Return the [x, y] coordinate for the center point of the cell that contains the specified text.  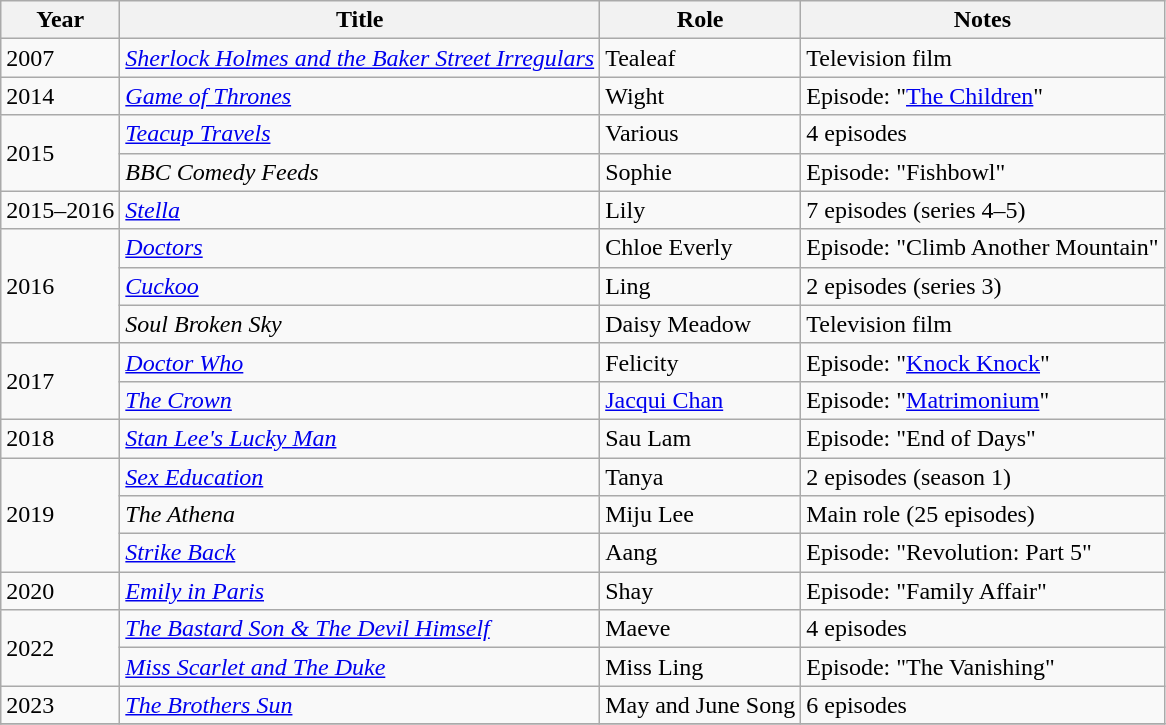
Main role (25 episodes) [982, 515]
Lily [700, 210]
Ling [700, 286]
Episode: "Matrimonium" [982, 400]
Sophie [700, 172]
The Bastard Son & The Devil Himself [360, 629]
Episode: "End of Days" [982, 438]
Teacup Travels [360, 134]
7 episodes (series 4–5) [982, 210]
Sau Lam [700, 438]
Chloe Everly [700, 248]
Year [60, 20]
Role [700, 20]
2016 [60, 286]
Notes [982, 20]
6 episodes [982, 705]
May and June Song [700, 705]
Game of Thrones [360, 96]
Stella [360, 210]
Emily in Paris [360, 591]
Tanya [700, 477]
2 episodes (season 1) [982, 477]
Jacqui Chan [700, 400]
Various [700, 134]
2023 [60, 705]
Tealeaf [700, 58]
2 episodes (series 3) [982, 286]
Strike Back [360, 553]
2015–2016 [60, 210]
Aang [700, 553]
Episode: "The Vanishing" [982, 667]
Miss Ling [700, 667]
Sex Education [360, 477]
2018 [60, 438]
The Crown [360, 400]
BBC Comedy Feeds [360, 172]
The Brothers Sun [360, 705]
2007 [60, 58]
2014 [60, 96]
Doctor Who [360, 362]
Maeve [700, 629]
Episode: "Knock Knock" [982, 362]
Felicity [700, 362]
2019 [60, 515]
Doctors [360, 248]
The Athena [360, 515]
Title [360, 20]
Sherlock Holmes and the Baker Street Irregulars [360, 58]
2020 [60, 591]
Soul Broken Sky [360, 324]
Stan Lee's Lucky Man [360, 438]
2017 [60, 381]
Episode: "Climb Another Mountain" [982, 248]
Shay [700, 591]
Miju Lee [700, 515]
Episode: "Fishbowl" [982, 172]
2022 [60, 648]
Episode: "Revolution: Part 5" [982, 553]
Wight [700, 96]
2015 [60, 153]
Cuckoo [360, 286]
Miss Scarlet and The Duke [360, 667]
Daisy Meadow [700, 324]
Episode: "Family Affair" [982, 591]
Episode: "The Children" [982, 96]
